Return (X, Y) of the center of cell containing provided text 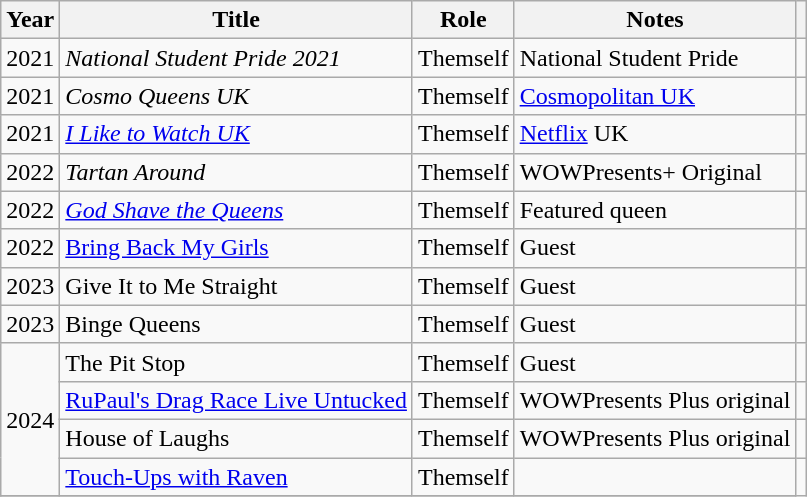
Netflix UK (655, 134)
Binge Queens (236, 324)
House of Laughs (236, 438)
Year (30, 20)
I Like to Watch UK (236, 134)
National Student Pride 2021 (236, 58)
Cosmo Queens UK (236, 96)
Bring Back My Girls (236, 248)
WOWPresents+ Original (655, 172)
Role (463, 20)
Cosmopolitan UK (655, 96)
The Pit Stop (236, 362)
God Shave the Queens (236, 210)
Touch-Ups with Raven (236, 477)
Title (236, 20)
Tartan Around (236, 172)
National Student Pride (655, 58)
Notes (655, 20)
RuPaul's Drag Race Live Untucked (236, 400)
2024 (30, 419)
Give It to Me Straight (236, 286)
Featured queen (655, 210)
